From the cell containing the given text, extract its center point as (x, y) coordinate. 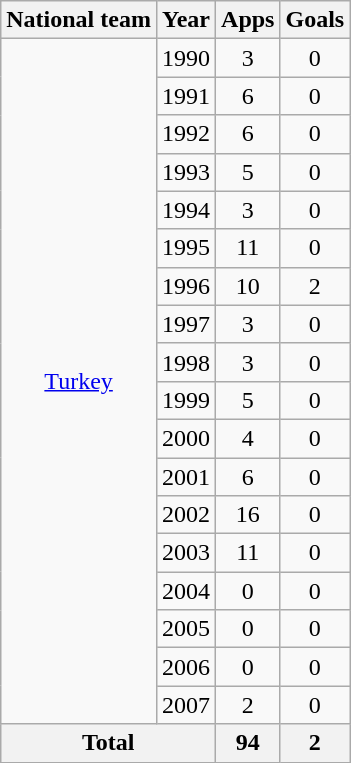
1996 (186, 286)
4 (248, 438)
2003 (186, 553)
1994 (186, 210)
2000 (186, 438)
2004 (186, 591)
1998 (186, 362)
94 (248, 743)
Turkey (79, 382)
16 (248, 515)
Total (108, 743)
1993 (186, 172)
Apps (248, 20)
1990 (186, 58)
1992 (186, 134)
2007 (186, 705)
1991 (186, 96)
10 (248, 286)
2002 (186, 515)
Year (186, 20)
1999 (186, 400)
1997 (186, 324)
2006 (186, 667)
National team (79, 20)
Goals (315, 20)
1995 (186, 248)
2005 (186, 629)
2001 (186, 477)
